Provide the (X, Y) coordinate of the cell's center where the given text is located.  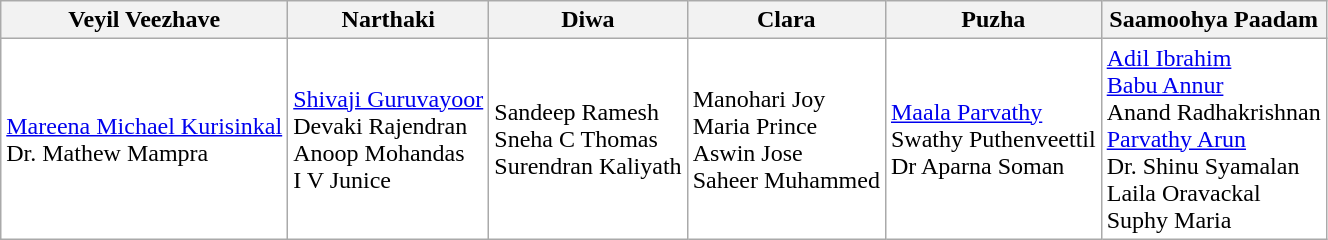
Narthaki (388, 20)
Mareena Michael KurisinkalDr. Mathew Mampra (144, 139)
Diwa (588, 20)
Maala Parvathy Swathy Puthenveettil Dr Aparna Soman (993, 139)
Clara (786, 20)
Adil Ibrahim Babu Annur Anand Radhakrishnan Parvathy Arun Dr. Shinu Syamalan Laila Oravackal Suphy Maria (1214, 139)
Puzha (993, 20)
Sandeep Ramesh Sneha C Thomas Surendran Kaliyath (588, 139)
Shivaji Guruvayoor Devaki Rajendran Anoop Mohandas I V Junice (388, 139)
Veyil Veezhave (144, 20)
Manohari Joy Maria Prince Aswin Jose Saheer Muhammed (786, 139)
Saamoohya Paadam (1214, 20)
